Detect which cell encompasses the target text, then output its [X, Y] center coordinate. 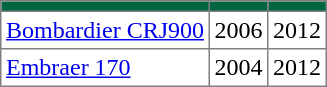
Embraer 170 [105, 68]
Bombardier CRJ900 [105, 30]
2006 [238, 30]
2004 [238, 68]
